Determine the (x, y) coordinate at the center of the cell enclosing the given text.  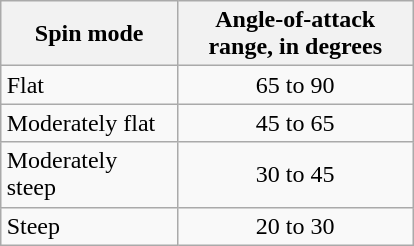
Angle-of-attack range, in degrees (295, 34)
20 to 30 (295, 226)
Moderately flat (89, 123)
45 to 65 (295, 123)
65 to 90 (295, 85)
Steep (89, 226)
Flat (89, 85)
30 to 45 (295, 174)
Moderately steep (89, 174)
Spin mode (89, 34)
